From the cell containing the given text, extract its center point as (X, Y) coordinate. 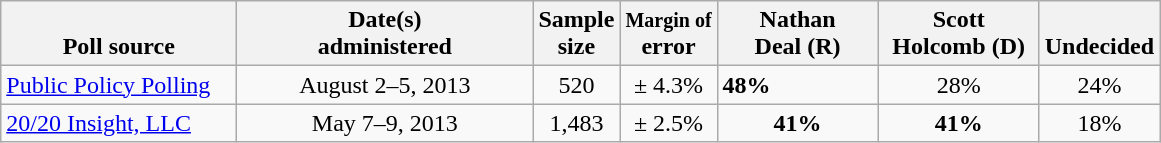
August 2–5, 2013 (385, 85)
20/20 Insight, LLC (119, 123)
28% (958, 85)
Margin oferror (668, 34)
24% (1099, 85)
± 4.3% (668, 85)
520 (576, 85)
NathanDeal (R) (798, 34)
1,483 (576, 123)
Poll source (119, 34)
48% (798, 85)
Samplesize (576, 34)
May 7–9, 2013 (385, 123)
Public Policy Polling (119, 85)
Date(s)administered (385, 34)
Undecided (1099, 34)
18% (1099, 123)
± 2.5% (668, 123)
ScottHolcomb (D) (958, 34)
